Return the (X, Y) coordinate for the center point of the cell that contains the specified text.  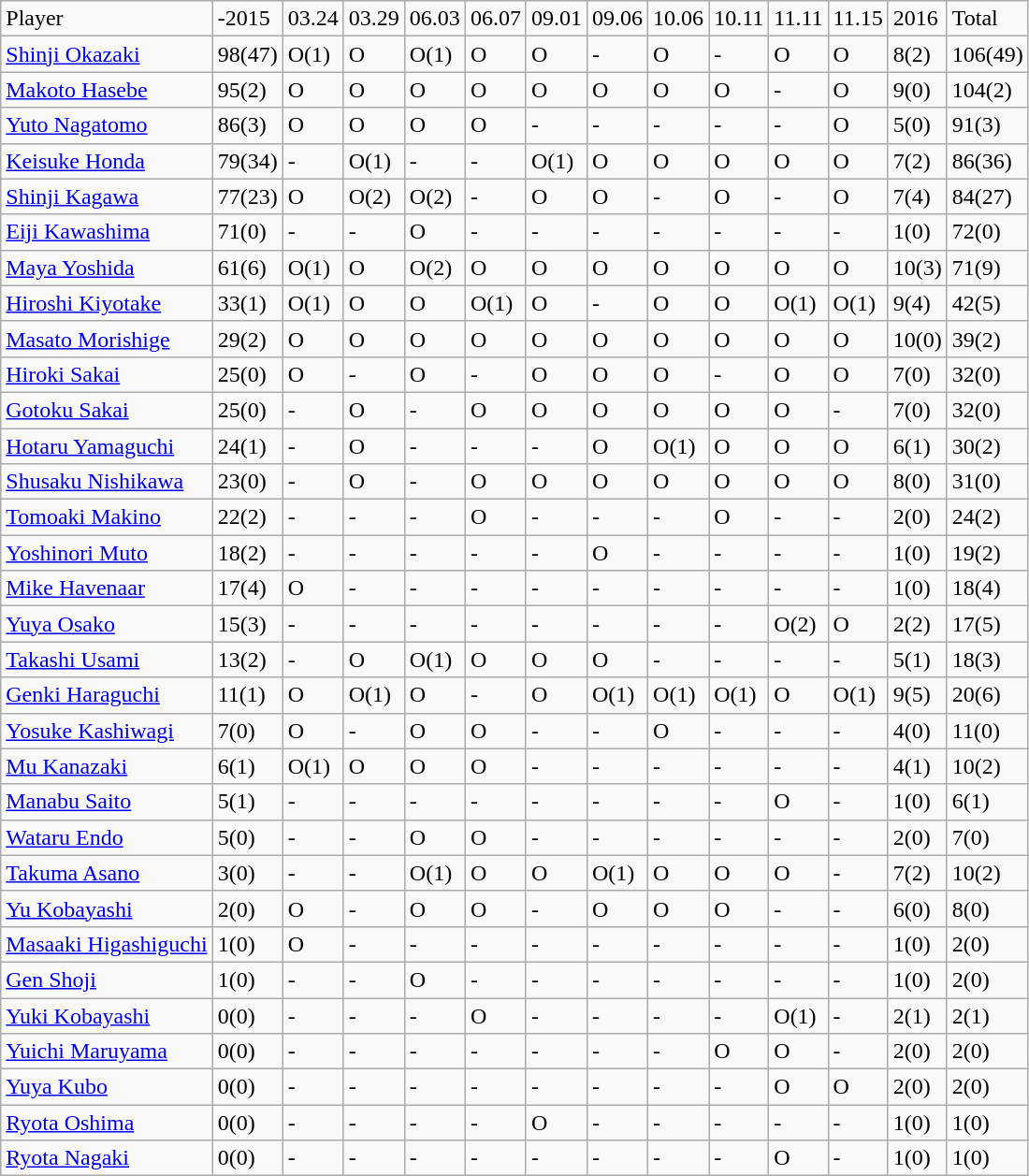
Mike Havenaar (107, 588)
Yuto Nagatomo (107, 125)
10(0) (917, 339)
18(2) (247, 553)
Gen Shoji (107, 980)
Hiroki Sakai (107, 374)
Eiji Kawashima (107, 232)
11.11 (799, 19)
39(2) (988, 339)
Wataru Endo (107, 837)
30(2) (988, 446)
98(47) (247, 54)
24(2) (988, 517)
61(6) (247, 268)
Yosuke Kashiwagi (107, 731)
72(0) (988, 232)
Shinji Kagawa (107, 196)
Shinji Okazaki (107, 54)
06.03 (434, 19)
Masato Morishige (107, 339)
Yu Kobayashi (107, 908)
-2015 (247, 19)
Total (988, 19)
84(27) (988, 196)
06.07 (496, 19)
86(36) (988, 161)
91(3) (988, 125)
Takashi Usami (107, 660)
9(5) (917, 695)
4(1) (917, 766)
13(2) (247, 660)
15(3) (247, 624)
18(3) (988, 660)
Shusaku Nishikawa (107, 482)
20(6) (988, 695)
Yuichi Maruyama (107, 1052)
31(0) (988, 482)
Tomoaki Makino (107, 517)
24(1) (247, 446)
Masaaki Higashiguchi (107, 944)
11.15 (858, 19)
10.06 (679, 19)
2(2) (917, 624)
10(3) (917, 268)
17(5) (988, 624)
4(0) (917, 731)
Player (107, 19)
79(34) (247, 161)
8(2) (917, 54)
11(1) (247, 695)
22(2) (247, 517)
6(0) (917, 908)
Hotaru Yamaguchi (107, 446)
23(0) (247, 482)
95(2) (247, 90)
Manabu Saito (107, 802)
104(2) (988, 90)
Genki Haraguchi (107, 695)
Maya Yoshida (107, 268)
Makoto Hasebe (107, 90)
7(4) (917, 196)
86(3) (247, 125)
03.29 (374, 19)
Ryota Nagaki (107, 1158)
Takuma Asano (107, 873)
3(0) (247, 873)
Yuki Kobayashi (107, 1015)
71(0) (247, 232)
Yuya Osako (107, 624)
19(2) (988, 553)
106(49) (988, 54)
10.11 (739, 19)
09.01 (556, 19)
9(0) (917, 90)
Yuya Kubo (107, 1087)
29(2) (247, 339)
18(4) (988, 588)
Keisuke Honda (107, 161)
2016 (917, 19)
Hiroshi Kiyotake (107, 303)
09.06 (617, 19)
Mu Kanazaki (107, 766)
Yoshinori Muto (107, 553)
42(5) (988, 303)
03.24 (312, 19)
Gotoku Sakai (107, 410)
17(4) (247, 588)
71(9) (988, 268)
11(0) (988, 731)
Ryota Oshima (107, 1123)
77(23) (247, 196)
33(1) (247, 303)
9(4) (917, 303)
